Return [X, Y] of the center of cell containing provided text 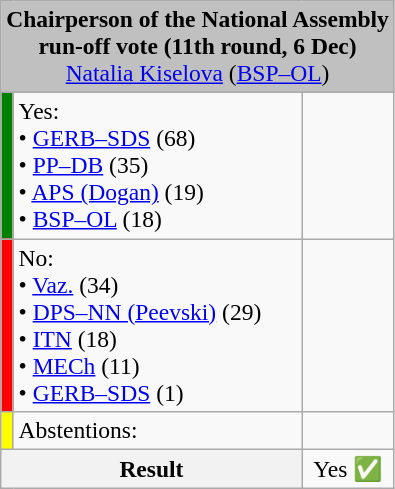
Abstentions: [158, 430]
Result [152, 468]
No:• Vaz. (34)• DPS–NN (Peevski) (29)• ITN (18)• MECh (11)• GERB–SDS (1) [158, 324]
Yes:• GERB–SDS (68)• PP–DB (35)• APS (Dogan) (19)• BSP–OL (18) [158, 165]
Yes ✅ [348, 468]
Chairperson of the National Assembly run-off vote (11th round, 6 Dec)Natalia Kiselova (BSP–OL) [198, 46]
